Output the [x, y] coordinate of the center of the cell containing the given text.  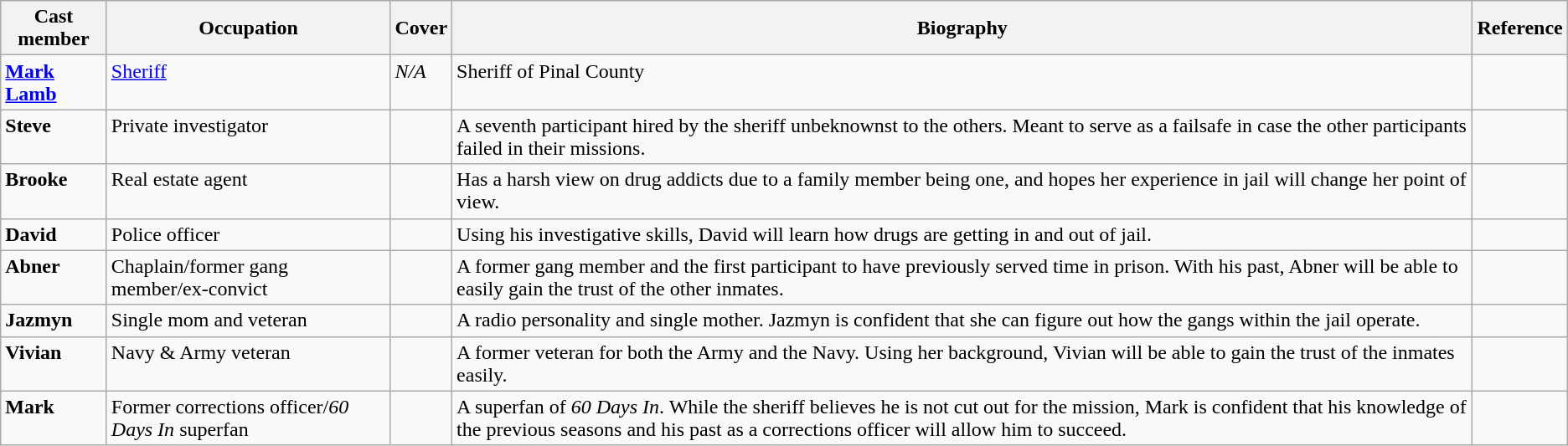
Mark Lamb [54, 82]
Occupation [248, 28]
Chaplain/former gang member/ex-convict [248, 278]
Has a harsh view on drug addicts due to a family member being one, and hopes her experience in jail will change her point of view. [962, 191]
Real estate agent [248, 191]
Using his investigative skills, David will learn how drugs are getting in and out of jail. [962, 234]
Mark [54, 418]
Brooke [54, 191]
Reference [1519, 28]
Vivian [54, 363]
Private investigator [248, 137]
Police officer [248, 234]
Single mom and veteran [248, 320]
Cover [421, 28]
Navy & Army veteran [248, 363]
A radio personality and single mother. Jazmyn is confident that she can figure out how the gangs within the jail operate. [962, 320]
Sheriff [248, 82]
David [54, 234]
Biography [962, 28]
Former corrections officer/60 Days In superfan [248, 418]
Steve [54, 137]
Abner [54, 278]
A former veteran for both the Army and the Navy. Using her background, Vivian will be able to gain the trust of the inmates easily. [962, 363]
N/A [421, 82]
Jazmyn [54, 320]
Cast member [54, 28]
Sheriff of Pinal County [962, 82]
